Pinpoint the cell where the given text exists, returning its (X, Y) midpoint coordinate. 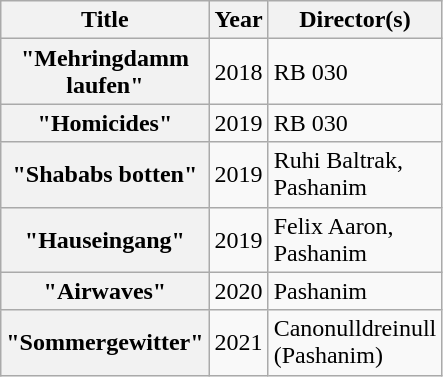
"Airwaves" (105, 291)
2021 (238, 342)
"Mehringdamm laufen" (105, 72)
"Sommergewitter" (105, 342)
"Shababs botten" (105, 174)
Title (105, 20)
Year (238, 20)
2020 (238, 291)
"Hauseingang" (105, 240)
Canonulldreinull (Pashanim) (355, 342)
2018 (238, 72)
"Homicides" (105, 123)
Felix Aaron, Pashanim (355, 240)
Pashanim (355, 291)
Director(s) (355, 20)
Ruhi Baltrak, Pashanim (355, 174)
